For the text-containing cell, return its midpoint in (x, y) coordinate format. 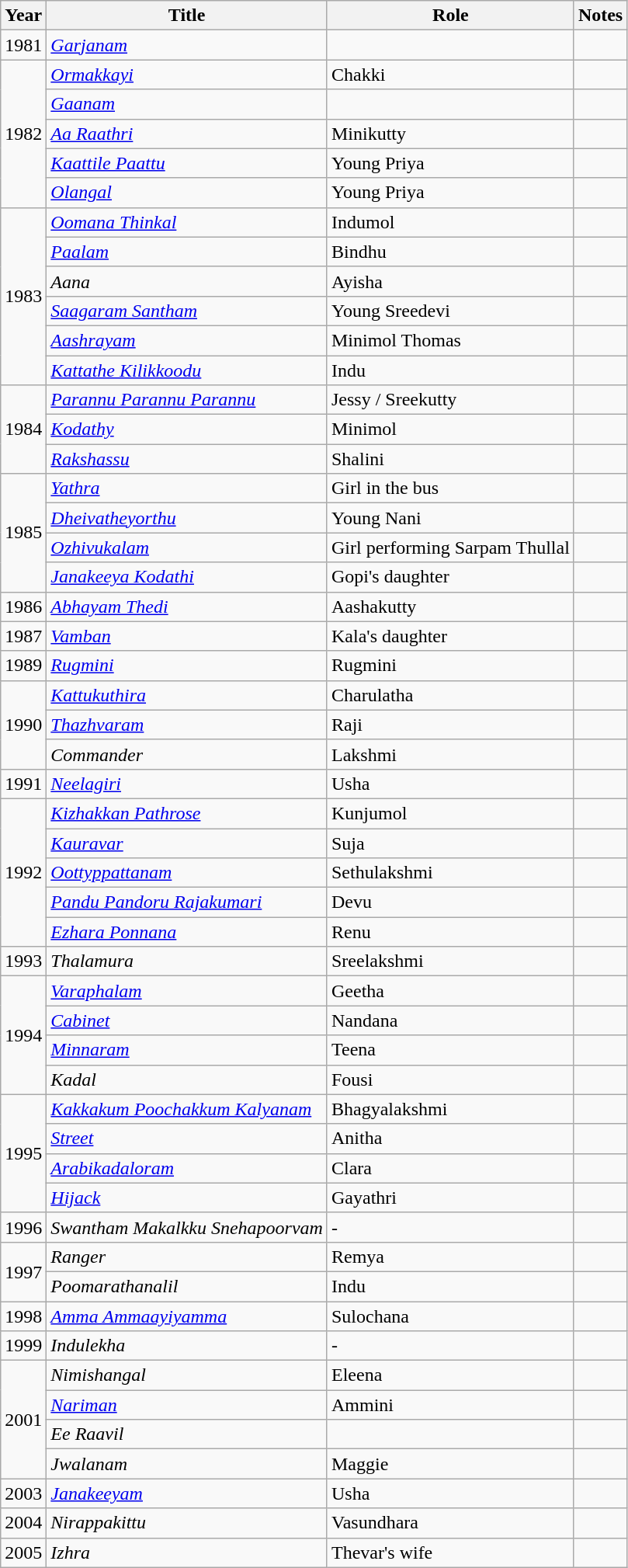
1998 (23, 1316)
Poomarathanalil (187, 1286)
Indumol (450, 222)
Sulochana (450, 1316)
Indulekha (187, 1346)
Gayathri (450, 1198)
Kaattile Paattu (187, 163)
Ammini (450, 1405)
Ezhara Ponnana (187, 932)
Geetha (450, 991)
Paalam (187, 252)
Thevar's wife (450, 1552)
Sethulakshmi (450, 873)
Vamban (187, 636)
Abhayam Thedi (187, 607)
Vasundhara (450, 1523)
Charulatha (450, 695)
1993 (23, 961)
Ormakkayi (187, 75)
Minimol (450, 429)
Girl in the bus (450, 488)
1992 (23, 872)
Chakki (450, 75)
Aashrayam (187, 340)
Izhra (187, 1552)
Bindhu (450, 252)
Yathra (187, 488)
1994 (23, 1035)
Shalini (450, 459)
2004 (23, 1523)
Girl performing Sarpam Thullal (450, 548)
2003 (23, 1493)
1981 (23, 45)
2005 (23, 1552)
Amma Ammaayiyamma (187, 1316)
Kauravar (187, 843)
Ozhivukalam (187, 548)
Kunjumol (450, 813)
Suja (450, 843)
Raji (450, 725)
Ayisha (450, 281)
Nariman (187, 1405)
Young Nani (450, 518)
Oottyppattanam (187, 873)
Young Sreedevi (450, 311)
Kakkakum Poochakkum Kalyanam (187, 1109)
Renu (450, 932)
Teena (450, 1050)
Nandana (450, 1020)
Remya (450, 1257)
Cabinet (187, 1020)
Oomana Thinkal (187, 222)
1990 (23, 725)
1996 (23, 1227)
Minikutty (450, 134)
1999 (23, 1346)
Aana (187, 281)
Olangal (187, 193)
Gaanam (187, 104)
Kizhakkan Pathrose (187, 813)
1991 (23, 784)
Sreelakshmi (450, 961)
Kattathe Kilikkoodu (187, 370)
Nimishangal (187, 1375)
Minimol Thomas (450, 340)
Pandu Pandoru Rajakumari (187, 902)
Gopi's daughter (450, 577)
1983 (23, 296)
Aa Raathri (187, 134)
Ranger (187, 1257)
1982 (23, 134)
Jessy / Sreekutty (450, 400)
Neelagiri (187, 784)
Eleena (450, 1375)
Varaphalam (187, 991)
Kala's daughter (450, 636)
Jwalanam (187, 1464)
1987 (23, 636)
Arabikadaloram (187, 1168)
Thazhvaram (187, 725)
Notes (600, 16)
Role (450, 16)
Bhagyalakshmi (450, 1109)
Kadal (187, 1080)
Parannu Parannu Parannu (187, 400)
Year (23, 16)
Rakshassu (187, 459)
Title (187, 16)
Lakshmi (450, 754)
Thalamura (187, 961)
Aashakutty (450, 607)
Ee Raavil (187, 1434)
Minnaram (187, 1050)
Devu (450, 902)
1986 (23, 607)
Commander (187, 754)
Kattukuthira (187, 695)
Maggie (450, 1464)
1997 (23, 1271)
Street (187, 1139)
Anitha (450, 1139)
Garjanam (187, 45)
Janakeeyam (187, 1493)
Swantham Makalkku Snehapoorvam (187, 1227)
Nirappakittu (187, 1523)
Janakeeya Kodathi (187, 577)
Hijack (187, 1198)
Kodathy (187, 429)
Dheivatheyorthu (187, 518)
Fousi (450, 1080)
1984 (23, 429)
1985 (23, 533)
Clara (450, 1168)
2001 (23, 1420)
Saagaram Santham (187, 311)
1995 (23, 1153)
1989 (23, 666)
